For the text-containing cell, return its midpoint in [x, y] coordinate format. 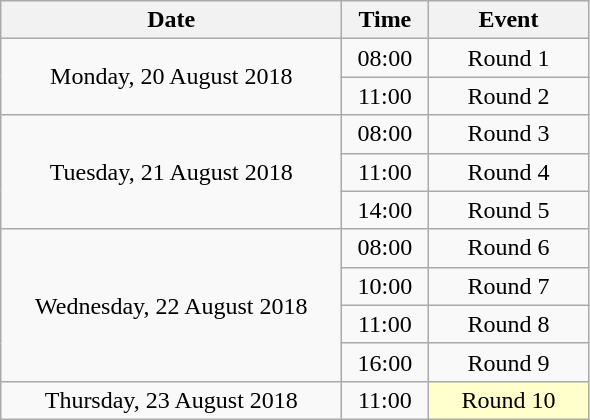
16:00 [385, 362]
14:00 [385, 210]
Round 2 [508, 96]
Round 3 [508, 134]
Round 7 [508, 286]
Round 5 [508, 210]
Tuesday, 21 August 2018 [172, 172]
Event [508, 20]
Round 1 [508, 58]
Time [385, 20]
Wednesday, 22 August 2018 [172, 305]
Round 6 [508, 248]
Monday, 20 August 2018 [172, 77]
Date [172, 20]
10:00 [385, 286]
Round 8 [508, 324]
Round 10 [508, 400]
Thursday, 23 August 2018 [172, 400]
Round 4 [508, 172]
Round 9 [508, 362]
